Find where the given text appears and provide that cell's center as (x, y) coordinate. 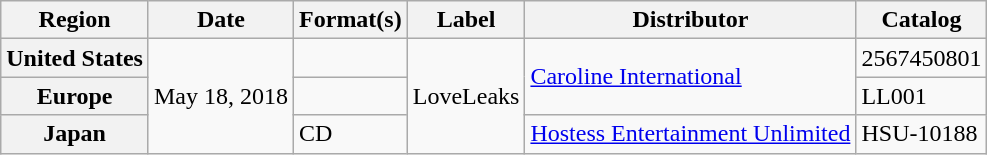
Region (75, 20)
Europe (75, 96)
Caroline International (690, 77)
CD (351, 134)
Label (466, 20)
Date (220, 20)
Distributor (690, 20)
May 18, 2018 (220, 96)
HSU-10188 (922, 134)
Japan (75, 134)
Format(s) (351, 20)
United States (75, 58)
LL001 (922, 96)
LoveLeaks (466, 96)
2567450801 (922, 58)
Hostess Entertainment Unlimited (690, 134)
Catalog (922, 20)
